Output the [x, y] coordinate of the center of the cell containing the given text.  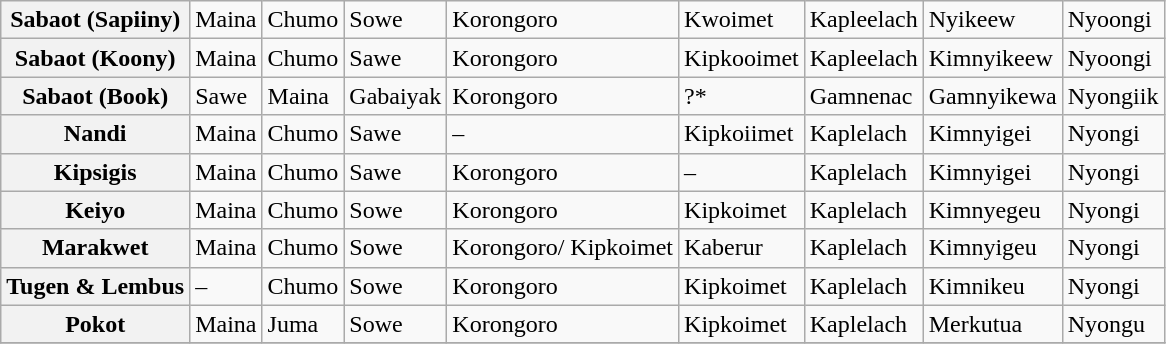
Juma [303, 324]
Kimnyikeew [992, 58]
Gamnenac [864, 96]
Nyongu [1113, 324]
Kipkooimet [742, 58]
Kimnikeu [992, 286]
Tugen & Lembus [96, 286]
Kwoimet [742, 20]
?* [742, 96]
Pokot [96, 324]
Sabaot (Sapiiny) [96, 20]
Kaberur [742, 248]
Nandi [96, 134]
Gamnyikewa [992, 96]
Keiyo [96, 210]
Kimnyegeu [992, 210]
Merkutua [992, 324]
Nyongiik [1113, 96]
Sabaot (Book) [96, 96]
Korongoro/ Kipkoimet [563, 248]
Kipsigis [96, 172]
Kipkoiimet [742, 134]
Marakwet [96, 248]
Sabaot (Koony) [96, 58]
Gabaiyak [396, 96]
Nyikeew [992, 20]
Kimnyigeu [992, 248]
